Detect which cell encompasses the target text, then output its (x, y) center coordinate. 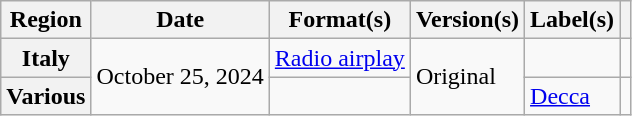
Decca (572, 96)
Label(s) (572, 20)
Italy (46, 58)
Region (46, 20)
Original (467, 77)
Radio airplay (340, 58)
October 25, 2024 (180, 77)
Format(s) (340, 20)
Version(s) (467, 20)
Various (46, 96)
Date (180, 20)
